Pinpoint the cell where the given text exists, returning its (x, y) midpoint coordinate. 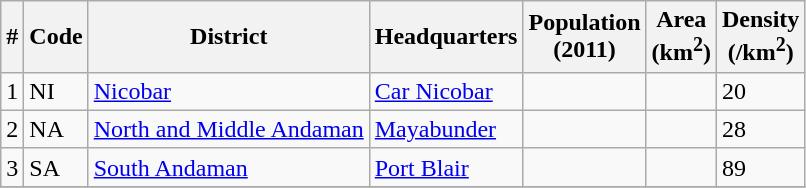
3 (12, 167)
South Andaman (228, 167)
Population (2011) (584, 37)
Headquarters (446, 37)
2 (12, 129)
District (228, 37)
Density (/km2) (760, 37)
Car Nicobar (446, 91)
Code (56, 37)
North and Middle Andaman (228, 129)
1 (12, 91)
Port Blair (446, 167)
20 (760, 91)
NI (56, 91)
Area (km2) (681, 37)
Mayabunder (446, 129)
# (12, 37)
28 (760, 129)
89 (760, 167)
SA (56, 167)
Nicobar (228, 91)
NA (56, 129)
